Provide the (x, y) coordinate of the cell's center where the given text is located.  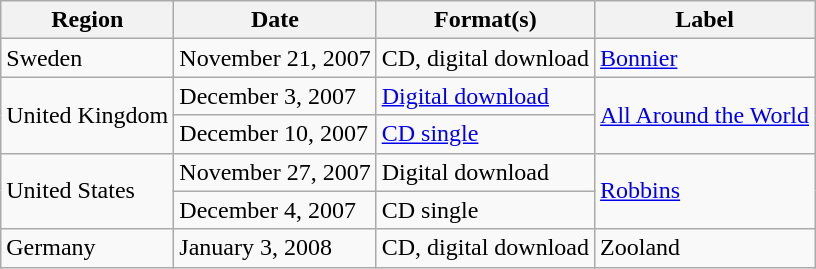
November 21, 2007 (275, 58)
United States (88, 191)
Format(s) (485, 20)
Bonnier (705, 58)
Sweden (88, 58)
December 4, 2007 (275, 210)
United Kingdom (88, 115)
Region (88, 20)
Robbins (705, 191)
January 3, 2008 (275, 248)
Label (705, 20)
Zooland (705, 248)
December 10, 2007 (275, 134)
December 3, 2007 (275, 96)
November 27, 2007 (275, 172)
Date (275, 20)
All Around the World (705, 115)
Germany (88, 248)
